Provide the [x, y] coordinate of the cell's center where the given text is located.  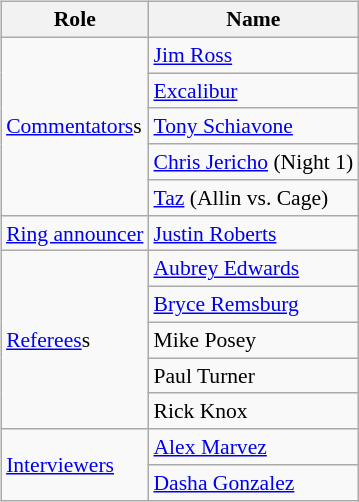
Bryce Remsburg [253, 305]
Chris Jericho (Night 1) [253, 162]
Name [253, 20]
Excalibur [253, 91]
Commentatorss [74, 126]
Justin Roberts [253, 233]
Paul Turner [253, 376]
Alex Marvez [253, 447]
Aubrey Edwards [253, 269]
Dasha Gonzalez [253, 483]
Jim Ross [253, 55]
Interviewers [74, 464]
Ring announcer [74, 233]
Mike Posey [253, 340]
Taz (Allin vs. Cage) [253, 198]
Role [74, 20]
Tony Schiavone [253, 126]
Rick Knox [253, 411]
Refereess [74, 340]
